Capture the cell that displays the provided text and extract its [X, Y] central coordinate. 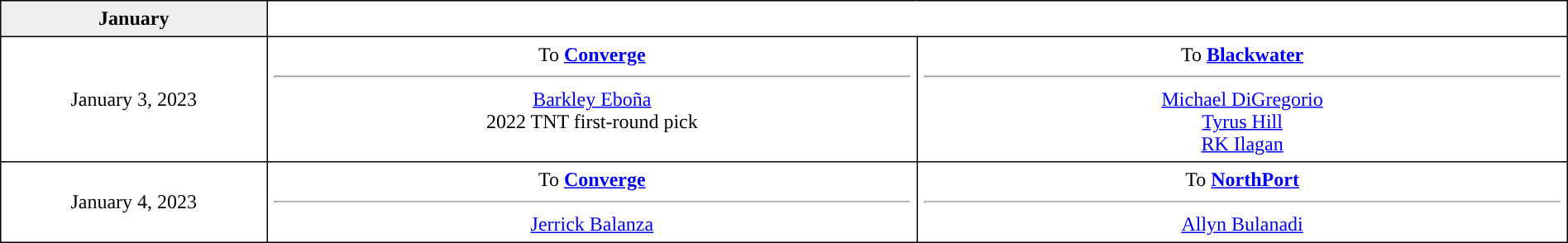
To ConvergeBarkley Eboña2022 TNT first-round pick [592, 99]
To ConvergeJerrick Balanza [592, 202]
To BlackwaterMichael DiGregorioTyrus HillRK Ilagan [1242, 99]
January 4, 2023 [134, 202]
January [134, 19]
January 3, 2023 [134, 99]
To NorthPortAllyn Bulanadi [1242, 202]
